Search for the cell housing the specified text and yield its (x, y) center coordinate. 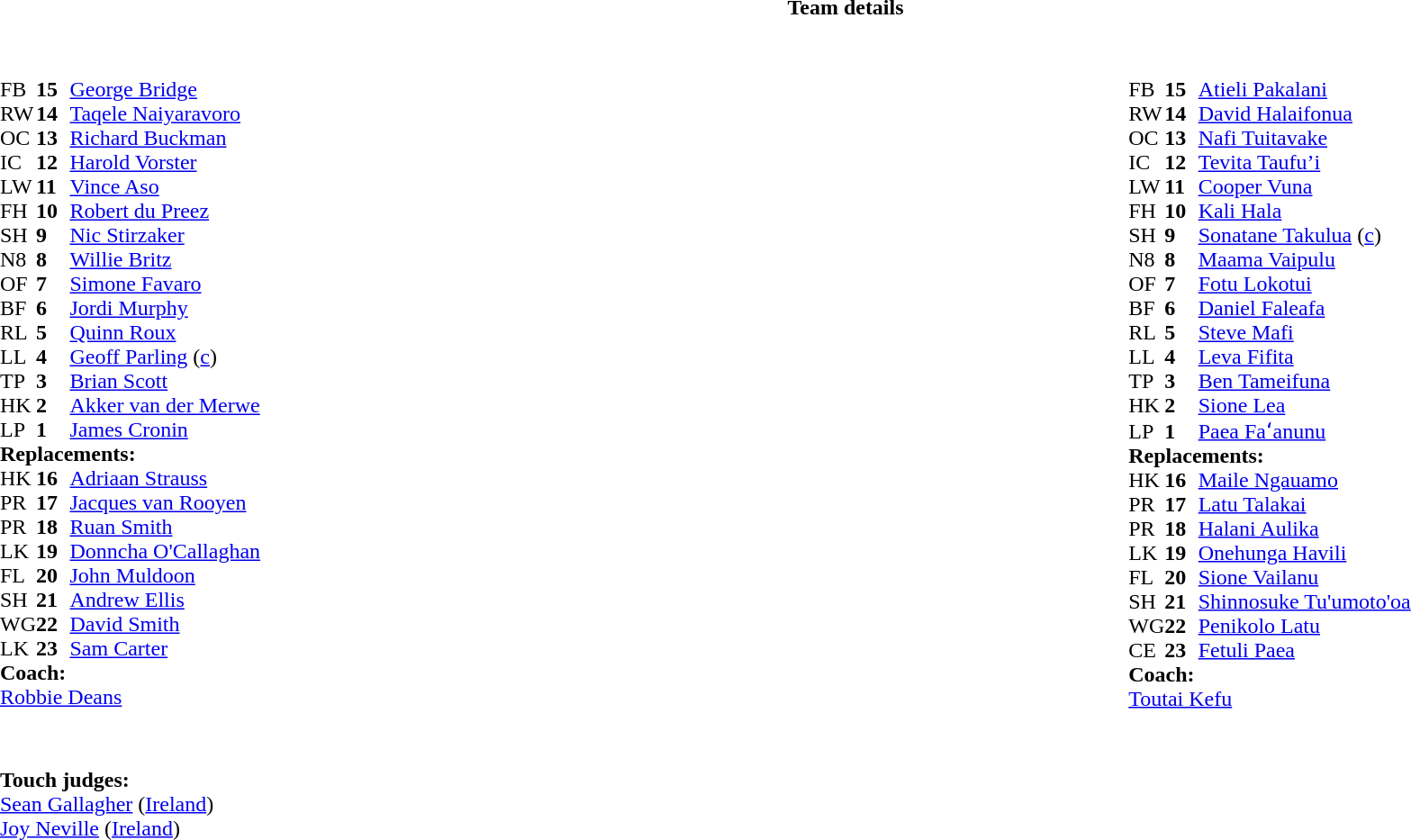
Toutai Kefu (1270, 699)
Halani Aulika (1305, 529)
Adriaan Strauss (165, 479)
Kali Hala (1305, 211)
Sam Carter (165, 648)
Daniel Faleafa (1305, 308)
Quinn Roux (165, 333)
Leva Fifita (1305, 357)
CE (1146, 650)
Jordi Murphy (165, 308)
Nic Stirzaker (165, 236)
Maile Ngauamo (1305, 481)
Robbie Deans (130, 697)
David Smith (165, 625)
Fotu Lokotui (1305, 285)
Ben Tameifuna (1305, 382)
Maama Vaipulu (1305, 259)
Fetuli Paea (1305, 650)
Richard Buckman (165, 139)
Paea Faʻanunu (1305, 430)
Sione Lea (1305, 405)
Sione Vailanu (1305, 578)
Jacques van Rooyen (165, 502)
Geoff Parling (c) (165, 357)
Willie Britz (165, 259)
Simone Favaro (165, 285)
Cooper Vuna (1305, 187)
Akker van der Merwe (165, 405)
Penikolo Latu (1305, 627)
George Bridge (165, 90)
Taqele Naiyaravoro (165, 113)
Steve Mafi (1305, 333)
Nafi Tuitavake (1305, 139)
David Halaifonua (1305, 113)
Latu Talakai (1305, 504)
Tevita Taufu’i (1305, 162)
Brian Scott (165, 382)
Onehunga Havili (1305, 553)
Shinnosuke Tu'umoto'oa (1305, 601)
James Cronin (165, 430)
Donncha O'Callaghan (165, 551)
Atieli Pakalani (1305, 90)
Ruan Smith (165, 528)
John Muldoon (165, 576)
Harold Vorster (165, 162)
Sonatane Takulua (c) (1305, 236)
Andrew Ellis (165, 600)
Vince Aso (165, 187)
Robert du Preez (165, 211)
